For the text-containing cell, return its midpoint in [X, Y] coordinate format. 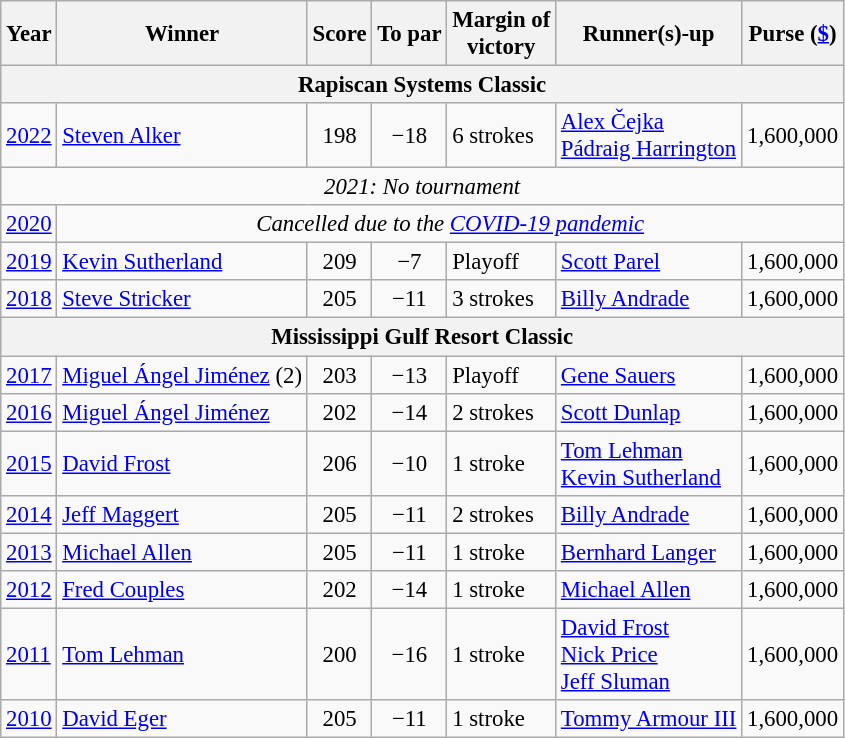
2016 [29, 412]
209 [340, 262]
Alex Čejka Pádraig Harrington [649, 136]
−18 [410, 136]
2017 [29, 375]
Steven Alker [182, 136]
Kevin Sutherland [182, 262]
206 [340, 464]
Scott Parel [649, 262]
Miguel Ángel Jiménez (2) [182, 375]
Tom Lehman Kevin Sutherland [649, 464]
203 [340, 375]
2015 [29, 464]
198 [340, 136]
Score [340, 34]
3 strokes [502, 299]
To par [410, 34]
2018 [29, 299]
Runner(s)-up [649, 34]
Jeff Maggert [182, 514]
Mississippi Gulf Resort Classic [422, 337]
2010 [29, 719]
Purse ($) [793, 34]
Margin ofvictory [502, 34]
David Frost Nick Price Jeff Sluman [649, 654]
2021: No tournament [422, 187]
2012 [29, 590]
−13 [410, 375]
2022 [29, 136]
2020 [29, 224]
Gene Sauers [649, 375]
Tom Lehman [182, 654]
Cancelled due to the COVID-19 pandemic [450, 224]
2019 [29, 262]
Tommy Armour III [649, 719]
Scott Dunlap [649, 412]
Fred Couples [182, 590]
2011 [29, 654]
Steve Stricker [182, 299]
200 [340, 654]
−10 [410, 464]
2013 [29, 552]
Miguel Ángel Jiménez [182, 412]
Bernhard Langer [649, 552]
6 strokes [502, 136]
David Eger [182, 719]
David Frost [182, 464]
2014 [29, 514]
Year [29, 34]
−7 [410, 262]
Rapiscan Systems Classic [422, 85]
−16 [410, 654]
Winner [182, 34]
